Identify which cell holds the provided text, then report its [X, Y] central coordinate. 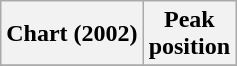
Peakposition [189, 34]
Chart (2002) [72, 34]
